Extract the (x, y) coordinate from the center of the cell holding the provided text.  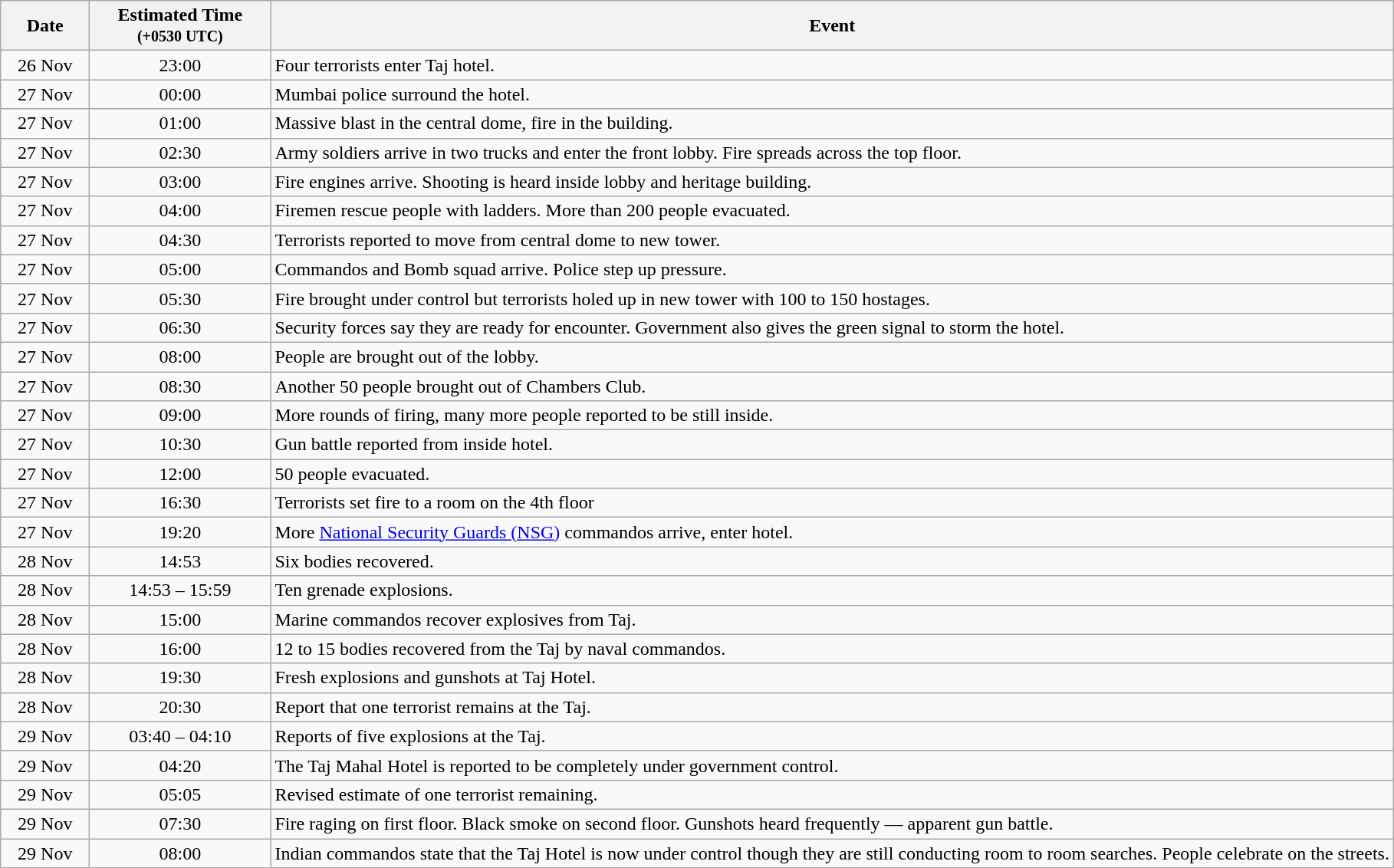
Six bodies recovered. (833, 561)
05:30 (180, 298)
50 people evacuated. (833, 474)
15:00 (180, 620)
Marine commandos recover explosives from Taj. (833, 620)
12:00 (180, 474)
Mumbai police surround the hotel. (833, 94)
Reports of five explosions at the Taj. (833, 736)
Army soldiers arrive in two trucks and enter the front lobby. Fire spreads across the top floor. (833, 153)
10:30 (180, 445)
06:30 (180, 327)
Security forces say they are ready for encounter. Government also gives the green signal to storm the hotel. (833, 327)
14:53 – 15:59 (180, 590)
The Taj Mahal Hotel is reported to be completely under government control. (833, 765)
Date (45, 26)
14:53 (180, 561)
05:05 (180, 794)
Terrorists set fire to a room on the 4th floor (833, 503)
More National Security Guards (NSG) commandos arrive, enter hotel. (833, 532)
12 to 15 bodies recovered from the Taj by naval commandos. (833, 649)
Revised estimate of one terrorist remaining. (833, 794)
00:00 (180, 94)
Massive blast in the central dome, fire in the building. (833, 123)
09:00 (180, 416)
16:30 (180, 503)
Another 50 people brought out of Chambers Club. (833, 386)
Commandos and Bomb squad arrive. Police step up pressure. (833, 269)
More rounds of firing, many more people reported to be still inside. (833, 416)
05:00 (180, 269)
Fire engines arrive. Shooting is heard inside lobby and heritage building. (833, 182)
19:20 (180, 532)
Fire raging on first floor. Black smoke on second floor. Gunshots heard frequently — apparent gun battle. (833, 824)
03:40 – 04:10 (180, 736)
Gun battle reported from inside hotel. (833, 445)
People are brought out of the lobby. (833, 357)
26 Nov (45, 65)
Terrorists reported to move from central dome to new tower. (833, 240)
19:30 (180, 678)
08:30 (180, 386)
02:30 (180, 153)
Event (833, 26)
03:00 (180, 182)
Ten grenade explosions. (833, 590)
04:30 (180, 240)
Fire brought under control but terrorists holed up in new tower with 100 to 150 hostages. (833, 298)
20:30 (180, 707)
23:00 (180, 65)
04:00 (180, 211)
Firemen rescue people with ladders. More than 200 people evacuated. (833, 211)
16:00 (180, 649)
01:00 (180, 123)
Four terrorists enter Taj hotel. (833, 65)
07:30 (180, 824)
04:20 (180, 765)
Report that one terrorist remains at the Taj. (833, 707)
Estimated Time(+0530 UTC) (180, 26)
Fresh explosions and gunshots at Taj Hotel. (833, 678)
